Return the [x, y] coordinate for the center point of the cell that contains the specified text.  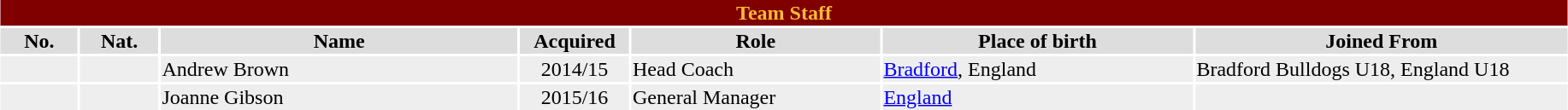
Nat. [120, 41]
2014/15 [575, 69]
Bradford, England [1038, 69]
Head Coach [755, 69]
England [1038, 97]
Team Staff [783, 13]
General Manager [755, 97]
Bradford Bulldogs U18, England U18 [1382, 69]
No. [39, 41]
Name [339, 41]
Joanne Gibson [339, 97]
Joined From [1382, 41]
Acquired [575, 41]
Role [755, 41]
Andrew Brown [339, 69]
2015/16 [575, 97]
Place of birth [1038, 41]
